Detect which cell encompasses the target text, then output its (X, Y) center coordinate. 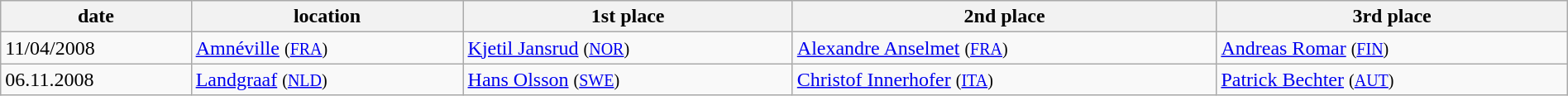
Christof Innerhofer (ITA) (1004, 79)
06.11.2008 (96, 79)
location (327, 17)
11/04/2008 (96, 48)
2nd place (1004, 17)
Alexandre Anselmet (FRA) (1004, 48)
Kjetil Jansrud (NOR) (628, 48)
Andreas Romar (FIN) (1392, 48)
Amnéville (FRA) (327, 48)
Landgraaf (NLD) (327, 79)
Hans Olsson (SWE) (628, 79)
1st place (628, 17)
3rd place (1392, 17)
Patrick Bechter (AUT) (1392, 79)
date (96, 17)
